Capture the cell that displays the provided text and extract its (x, y) central coordinate. 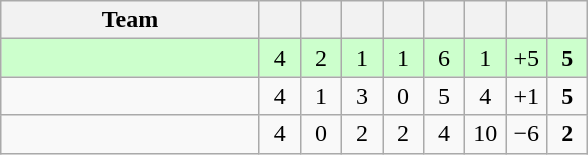
6 (444, 58)
Team (130, 20)
+5 (526, 58)
+1 (526, 96)
−6 (526, 134)
10 (486, 134)
3 (362, 96)
